Capture the cell that displays the provided text and extract its (X, Y) central coordinate. 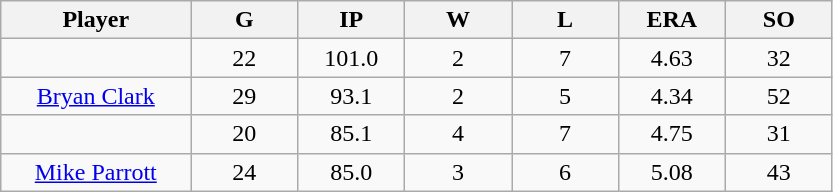
22 (244, 58)
W (458, 20)
85.0 (352, 172)
SO (778, 20)
101.0 (352, 58)
85.1 (352, 134)
L (566, 20)
4.34 (672, 96)
20 (244, 134)
IP (352, 20)
4.75 (672, 134)
G (244, 20)
3 (458, 172)
5 (566, 96)
43 (778, 172)
ERA (672, 20)
52 (778, 96)
32 (778, 58)
29 (244, 96)
31 (778, 134)
5.08 (672, 172)
Mike Parrott (96, 172)
4.63 (672, 58)
4 (458, 134)
93.1 (352, 96)
6 (566, 172)
Player (96, 20)
24 (244, 172)
Bryan Clark (96, 96)
